Identify which cell holds the provided text, then report its (x, y) central coordinate. 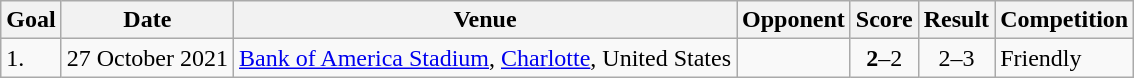
Competition (1064, 20)
1. (31, 58)
Goal (31, 20)
Bank of America Stadium, Charlotte, United States (486, 58)
Score (884, 20)
Friendly (1064, 58)
Venue (486, 20)
2–2 (884, 58)
2–3 (956, 58)
Opponent (793, 20)
Date (147, 20)
27 October 2021 (147, 58)
Result (956, 20)
